Identify which cell holds the provided text, then report its [X, Y] central coordinate. 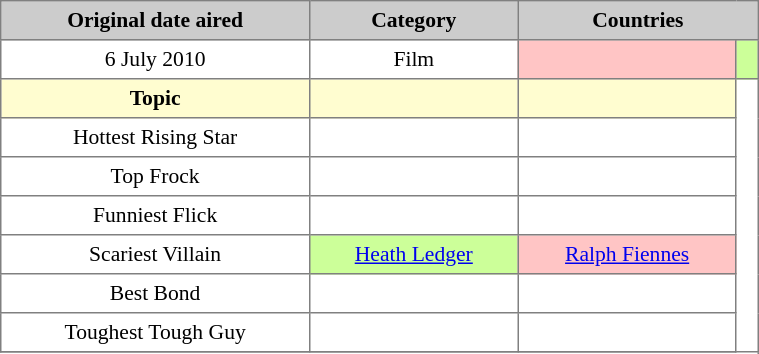
6 July 2010 [156, 60]
Countries [638, 20]
Funniest Flick [156, 216]
Top Frock [156, 176]
Original date aired [156, 20]
Category [414, 20]
Toughest Tough Guy [156, 332]
Scariest Villain [156, 254]
Ralph Fiennes [627, 254]
Best Bond [156, 294]
Hottest Rising Star [156, 138]
Heath Ledger [414, 254]
Topic [156, 98]
Film [414, 60]
